Capture the cell that displays the provided text and extract its [X, Y] central coordinate. 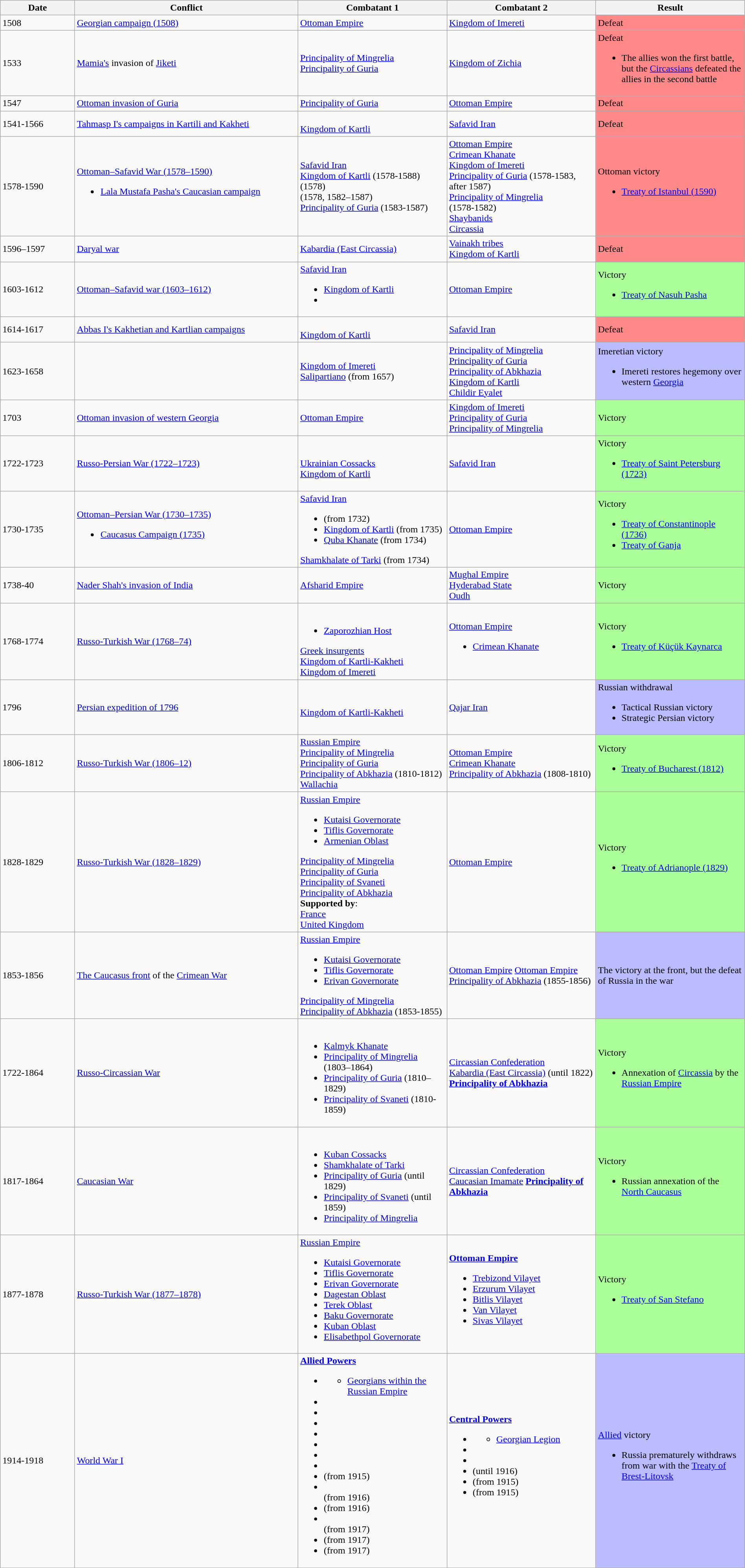
Kabardia (East Circassia) [372, 249]
Kingdom of Kartli-Kakheti [372, 707]
Principality of Guria [372, 103]
VictoryTreaty of Saint Petersburg (1723) [670, 463]
1508 [38, 23]
Ottoman invasion of Guria [186, 103]
Principality of Mingrelia Principality of Guria [372, 63]
Safavid Iran Kingdom of Kartli (1578-1588) (1578) (1578, 1582–1587) Principality of Guria (1583-1587) [372, 186]
1730-1735 [38, 529]
1796 [38, 707]
VictoryTreaty of Küçük Kaynarca [670, 642]
Allied PowersGeorgians within the Russian Empire (from 1915)(from 1916) (from 1916)(from 1917) (from 1917) (from 1917) [372, 1461]
VictoryTreaty of Bucharest (1812) [670, 763]
Daryal war [186, 249]
Kingdom of Imereti [521, 23]
Kingdom of ImeretiSalipartiano (from 1657) [372, 371]
Ottoman–Safavid War (1578–1590)Lala Mustafa Pasha's Caucasian campaign [186, 186]
Circassian Confederation Caucasian Imamate Principality of Abkhazia [521, 1181]
VictoryTreaty of Adrianople (1829) [670, 862]
Ottoman EmpireTrebizond VilayetErzurum VilayetBitlis VilayetVan VilayetSivas Vilayet [521, 1294]
DefeatThe allies won the first battle, but the Circassians defeated the allies in the second battle [670, 63]
The victory at the front, but the defeat of Russia in the war [670, 975]
Mamia's invasion of Jiketi [186, 63]
1596–1597 [38, 249]
Allied victoryRussia prematurely withdraws from war with the Treaty of Brest-Litovsk [670, 1461]
The Caucasus front of the Crimean War [186, 975]
1768-1774 [38, 642]
1533 [38, 63]
Russo-Turkish War (1877–1878) [186, 1294]
Afsharid Empire [372, 585]
1722-1723 [38, 463]
Kingdom of Zichia [521, 63]
Ottoman Empire Crimean Khanate Principality of Abkhazia (1808-1810) [521, 763]
Qajar Iran [521, 707]
Kalmyk Khanate Principality of Mingrelia (1803–1864) Principality of Guria (1810–1829) Principality of Svaneti (1810-1859) [372, 1073]
Nader Shah's invasion of India [186, 585]
VictoryRussian annexation of the North Caucasus [670, 1181]
Date [38, 8]
Ottoman invasion of western Georgia [186, 418]
Imeretian victoryImereti restores hegemony over western Georgia [670, 371]
Kuban Cossacks Shamkhalate of Tarki Principality of Guria (until 1829) Principality of Svaneti (until 1859) Principality of Mingrelia [372, 1181]
1828-1829 [38, 862]
Combatant 1 [372, 8]
Result [670, 8]
VictoryTreaty of Constantinople (1736)Treaty of Ganja [670, 529]
World War I [186, 1461]
Ottoman–Persian War (1730–1735)Caucasus Campaign (1735) [186, 529]
1738-40 [38, 585]
1578-1590 [38, 186]
1623-1658 [38, 371]
Georgian campaign (1508) [186, 23]
1547 [38, 103]
Safavid Iran (from 1732) Kingdom of Kartli (from 1735)Quba Khanate (from 1734) Shamkhalate of Tarki (from 1734) [372, 529]
Abbas I's Kakhetian and Kartlian campaigns [186, 329]
Caucasian War [186, 1181]
Conflict [186, 8]
Central PowersGeorgian Legion (until 1916) (from 1915) (from 1915) [521, 1461]
Tahmasp I's campaigns in Kartili and Kakheti [186, 123]
1877-1878 [38, 1294]
1541-1566 [38, 123]
Ottoman Empire Ottoman Empire Principality of Abkhazia (1855-1856) [521, 975]
Ottoman victoryTreaty of Istanbul (1590) [670, 186]
Vainakh tribes Kingdom of Kartli [521, 249]
1722-1864 [38, 1073]
Russo-Turkish War (1828–1829) [186, 862]
1853-1856 [38, 975]
Russo-Turkish War (1806–12) [186, 763]
VictoryTreaty of Nasuh Pasha [670, 289]
Russo-Turkish War (1768–74) [186, 642]
Russian Empire Principality of Mingrelia Principality of Guria Principality of Abkhazia (1810-1812) Wallachia [372, 763]
Ottoman Empire Crimean Khanate [521, 642]
Safavid Iran Kingdom of Kartli [372, 289]
Mughal Empire Hyderabad State Oudh [521, 585]
VictoryTreaty of San Stefano [670, 1294]
1914-1918 [38, 1461]
1614-1617 [38, 329]
1703 [38, 418]
Persian expedition of 1796 [186, 707]
Russian withdrawalTactical Russian victoryStrategic Persian victory [670, 707]
1817-1864 [38, 1181]
Ottoman–Safavid war (1603–1612) [186, 289]
Circassian ConfederationKabardia (East Circassia) (until 1822) Principality of Abkhazia [521, 1073]
Combatant 2 [521, 8]
Zaporozhian Host Greek insurgents Kingdom of Kartli-Kakheti Kingdom of Imereti [372, 642]
Russo-Persian War (1722–1723) [186, 463]
1603-1612 [38, 289]
Kingdom of Imereti Principality of Guria Principality of Mingrelia [521, 418]
Russian Empire Kutaisi Governorate Tiflis Governorate Erivan Governorate Principality of Mingrelia Principality of Abkhazia (1853-1855) [372, 975]
1806-1812 [38, 763]
Principality of Mingrelia Principality of Guria Principality of Abkhazia Kingdom of Kartli Childir Eyalet [521, 371]
Russo-Circassian War [186, 1073]
VictoryAnnexation of Circassia by the Russian Empire [670, 1073]
Ukrainian Cossacks Kingdom of Kartli [372, 463]
